Output the [x, y] coordinate of the center of the cell containing the given text.  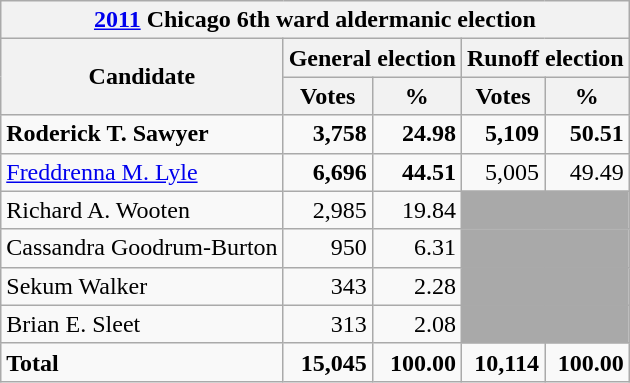
15,045 [328, 362]
3,758 [328, 134]
Brian E. Sleet [142, 324]
2,985 [328, 210]
5,109 [502, 134]
19.84 [416, 210]
6.31 [416, 248]
Roderick T. Sawyer [142, 134]
Candidate [142, 77]
6,696 [328, 172]
Total [142, 362]
2.08 [416, 324]
50.51 [588, 134]
950 [328, 248]
General election [372, 58]
Freddrenna M. Lyle [142, 172]
343 [328, 286]
5,005 [502, 172]
Sekum Walker [142, 286]
2011 Chicago 6th ward aldermanic election [315, 20]
49.49 [588, 172]
Runoff election [545, 58]
2.28 [416, 286]
10,114 [502, 362]
44.51 [416, 172]
Cassandra Goodrum-Burton [142, 248]
Richard A. Wooten [142, 210]
24.98 [416, 134]
313 [328, 324]
